Pinpoint the cell where the given text exists, returning its [X, Y] midpoint coordinate. 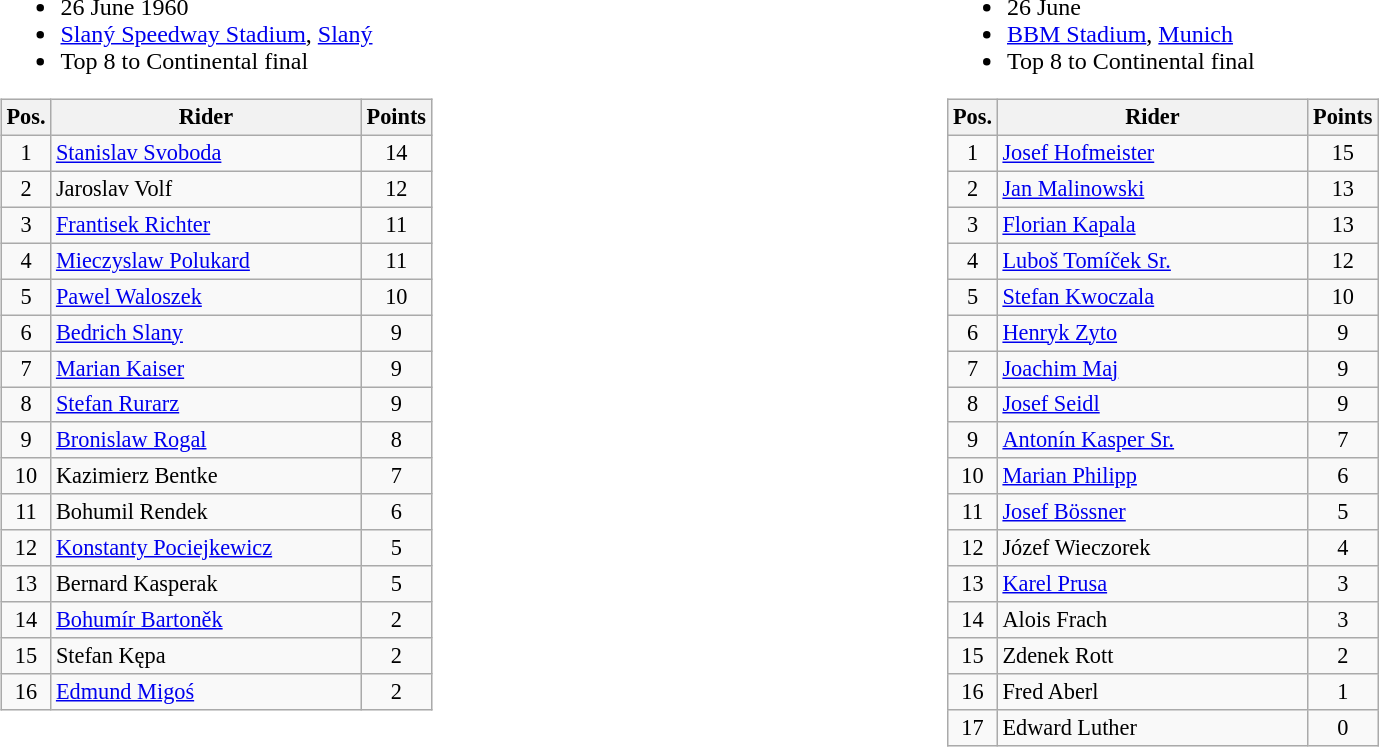
Luboš Tomíček Sr. [1152, 261]
Henryk Zyto [1152, 333]
Florian Kapala [1152, 225]
Fred Aberl [1152, 692]
Zdenek Rott [1152, 656]
Marian Philipp [1152, 476]
Joachim Maj [1152, 369]
Antonín Kasper Sr. [1152, 440]
Józef Wieczorek [1152, 548]
Josef Bössner [1152, 512]
Josef Hofmeister [1152, 153]
Bronislaw Rogal [206, 440]
Bernard Kasperak [206, 584]
Jan Malinowski [1152, 189]
0 [1343, 728]
Stanislav Svoboda [206, 153]
Edmund Migoś [206, 692]
Bohumil Rendek [206, 512]
Marian Kaiser [206, 369]
Bedrich Slany [206, 333]
Stefan Kępa [206, 656]
Pawel Waloszek [206, 297]
Stefan Kwoczala [1152, 297]
Kazimierz Bentke [206, 476]
17 [972, 728]
Karel Prusa [1152, 584]
Edward Luther [1152, 728]
Stefan Rurarz [206, 404]
Alois Frach [1152, 620]
Bohumír Bartoněk [206, 620]
Frantisek Richter [206, 225]
Mieczyslaw Polukard [206, 261]
Josef Seidl [1152, 404]
Konstanty Pociejkewicz [206, 548]
Jaroslav Volf [206, 189]
